Determine the [x, y] coordinate at the center of the cell enclosing the given text.  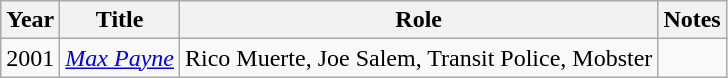
Year [30, 20]
Max Payne [120, 58]
Title [120, 20]
Role [418, 20]
Rico Muerte, Joe Salem, Transit Police, Mobster [418, 58]
2001 [30, 58]
Notes [692, 20]
